From the cell containing the given text, extract its center point as (x, y) coordinate. 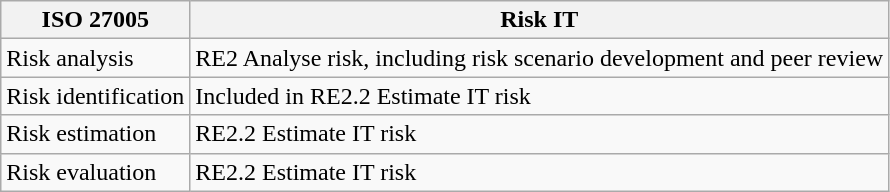
ISO 27005 (96, 20)
Risk evaluation (96, 172)
Risk analysis (96, 58)
Risk IT (540, 20)
Included in RE2.2 Estimate IT risk (540, 96)
RE2 Analyse risk, including risk scenario development and peer review (540, 58)
Risk identification (96, 96)
Risk estimation (96, 134)
